Extract the (x, y) coordinate from the center of the cell holding the provided text.  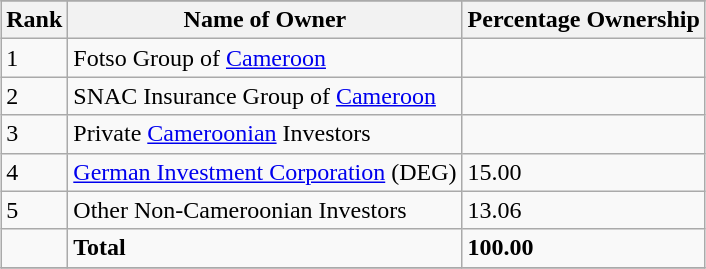
German Investment Corporation (DEG) (265, 172)
3 (34, 134)
Percentage Ownership (584, 20)
Name of Owner (265, 20)
Other Non-Cameroonian Investors (265, 210)
4 (34, 172)
13.06 (584, 210)
Total (265, 248)
15.00 (584, 172)
1 (34, 58)
100.00 (584, 248)
Fotso Group of Cameroon (265, 58)
2 (34, 96)
5 (34, 210)
Private Cameroonian Investors (265, 134)
SNAC Insurance Group of Cameroon (265, 96)
Rank (34, 20)
